From the cell containing the given text, extract its center point as [x, y] coordinate. 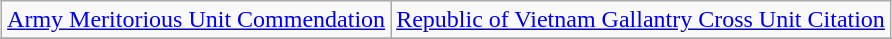
Republic of Vietnam Gallantry Cross Unit Citation [641, 20]
Army Meritorious Unit Commendation [196, 20]
